Locate the cell with the specified text and output its [X, Y] center coordinate. 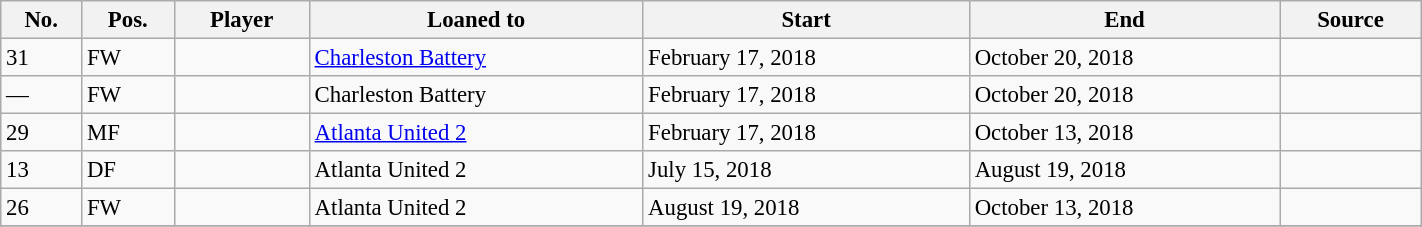
Loaned to [476, 20]
Pos. [128, 20]
MF [128, 133]
13 [42, 170]
— [42, 95]
Player [242, 20]
End [1124, 20]
Start [806, 20]
29 [42, 133]
No. [42, 20]
31 [42, 58]
July 15, 2018 [806, 170]
Source [1351, 20]
26 [42, 208]
DF [128, 170]
